Provide the [x, y] coordinate of the cell's center where the given text is located.  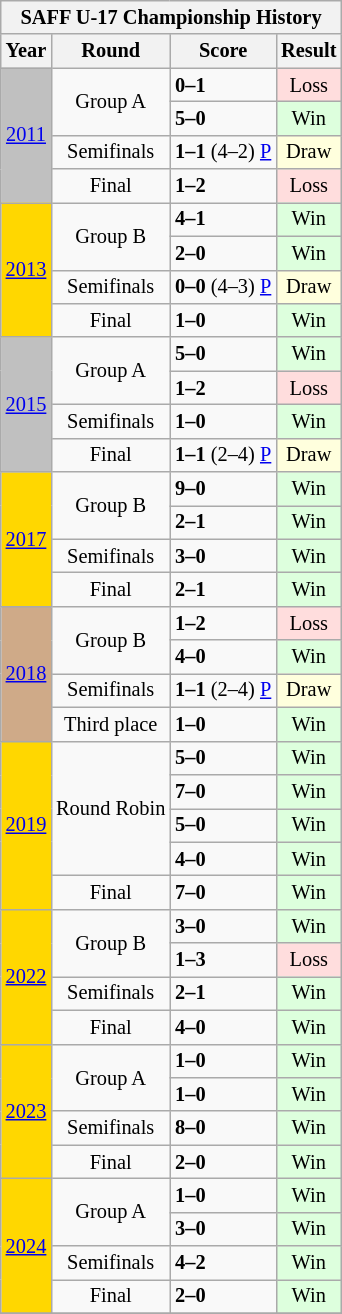
4–1 [223, 219]
9–0 [223, 489]
2019 [26, 825]
2018 [26, 674]
2023 [26, 1112]
4–2 [223, 1263]
2013 [26, 270]
1–1 (4–2) P [223, 152]
2022 [26, 976]
2017 [26, 540]
Round Robin [110, 808]
2024 [26, 1246]
0–0 (4–3) P [223, 287]
8–0 [223, 1128]
Score [223, 51]
1–3 [223, 960]
Year [26, 51]
2015 [26, 404]
Result [308, 51]
2011 [26, 136]
Round [110, 51]
Third place [110, 724]
0–1 [223, 85]
SAFF U-17 Championship History [172, 17]
